Output the [X, Y] coordinate of the center of the cell containing the given text.  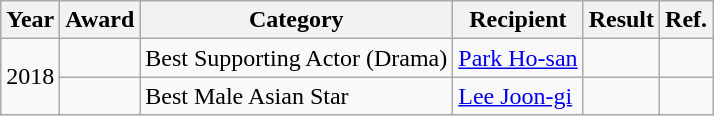
Best Supporting Actor (Drama) [296, 58]
Lee Joon-gi [518, 96]
Award [100, 20]
Recipient [518, 20]
2018 [30, 77]
Ref. [686, 20]
Best Male Asian Star [296, 96]
Park Ho-san [518, 58]
Result [621, 20]
Category [296, 20]
Year [30, 20]
